Locate the cell with the specified text and output its (X, Y) center coordinate. 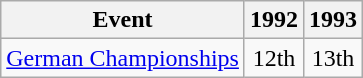
13th (334, 58)
1992 (274, 20)
12th (274, 58)
1993 (334, 20)
German Championships (123, 58)
Event (123, 20)
